Locate the cell with the specified text and output its [X, Y] center coordinate. 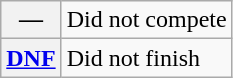
DNF [31, 58]
— [31, 20]
Did not compete [146, 20]
Did not finish [146, 58]
